For the text-containing cell, return its midpoint in [x, y] coordinate format. 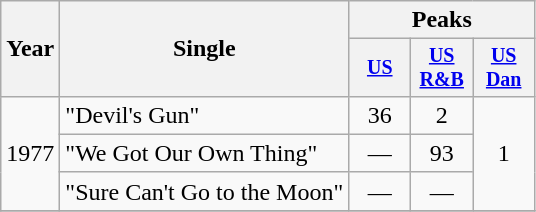
USR&B [442, 68]
Peaks [442, 20]
1977 [30, 153]
36 [380, 115]
"We Got Our Own Thing" [204, 153]
Single [204, 49]
USDan [504, 68]
"Sure Can't Go to the Moon" [204, 191]
Year [30, 49]
2 [442, 115]
93 [442, 153]
1 [504, 153]
US [380, 68]
"Devil's Gun" [204, 115]
